Detect which cell encompasses the target text, then output its [x, y] center coordinate. 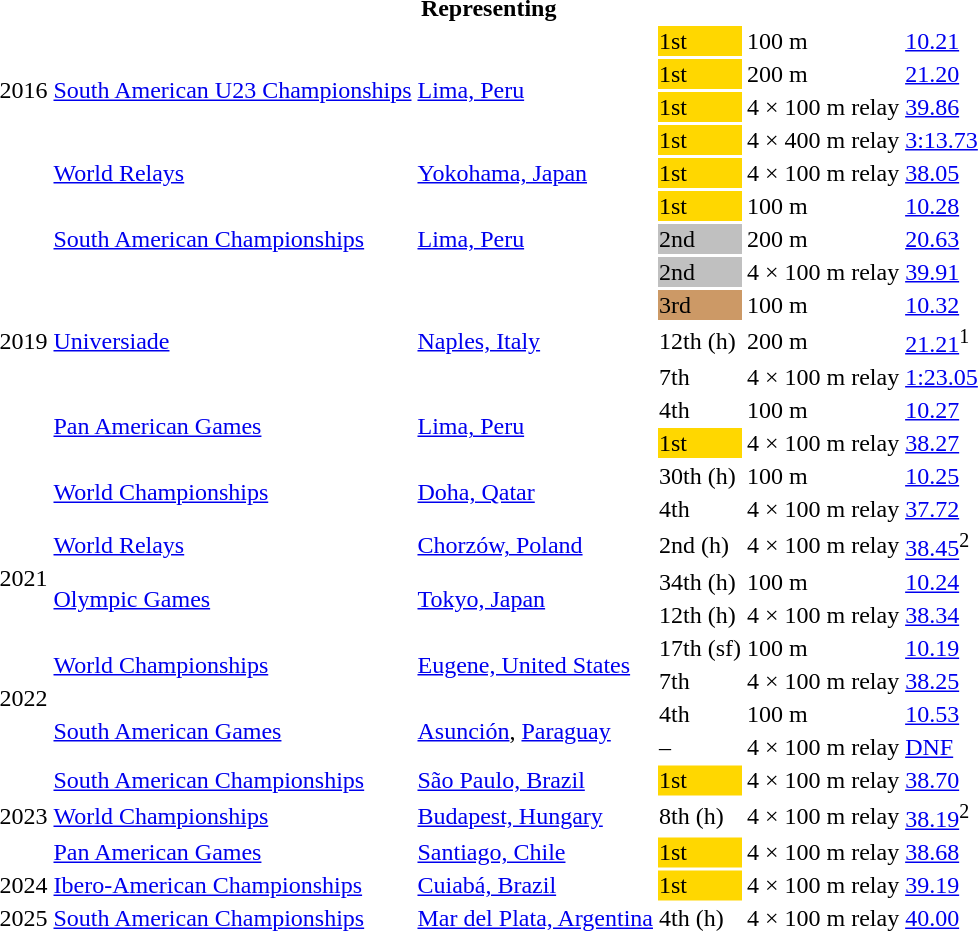
Universiade [232, 341]
South American Games [232, 730]
2nd (h) [700, 545]
Chorzów, Poland [535, 545]
30th (h) [700, 476]
São Paulo, Brazil [535, 780]
Santiago, Chile [535, 852]
34th (h) [700, 582]
– [700, 747]
Naples, Italy [535, 341]
Olympic Games [232, 598]
South American U23 Championships [232, 90]
Ibero-American Championships [232, 885]
Budapest, Hungary [535, 816]
4 × 400 m relay [822, 140]
Cuiabá, Brazil [535, 885]
8th (h) [700, 816]
Asunción, Paraguay [535, 730]
3rd [700, 305]
17th (sf) [700, 648]
Doha, Qatar [535, 492]
Yokohama, Japan [535, 173]
Eugene, United States [535, 664]
Tokyo, Japan [535, 598]
